Return the (X, Y) coordinate for the center point of the cell that contains the specified text.  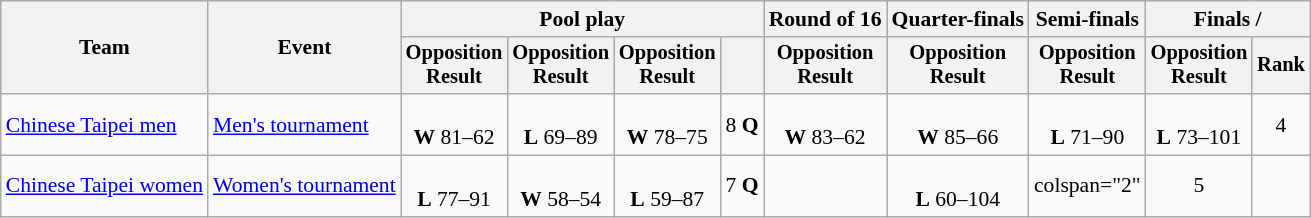
Men's tournament (304, 124)
W 83–62 (826, 124)
Pool play (582, 19)
Round of 16 (826, 19)
7 Q (742, 186)
W 78–75 (668, 124)
L 73–101 (1200, 124)
Team (104, 48)
Rank (1281, 66)
Chinese Taipei men (104, 124)
W 85–66 (958, 124)
Quarter-finals (958, 19)
8 Q (742, 124)
L 60–104 (958, 186)
L 77–91 (454, 186)
Women's tournament (304, 186)
L 59–87 (668, 186)
Chinese Taipei women (104, 186)
Semi-finals (1088, 19)
L 69–89 (560, 124)
Event (304, 48)
4 (1281, 124)
Finals / (1228, 19)
W 58–54 (560, 186)
L 71–90 (1088, 124)
W 81–62 (454, 124)
colspan="2" (1088, 186)
5 (1200, 186)
